Identify which cell holds the provided text, then report its (x, y) central coordinate. 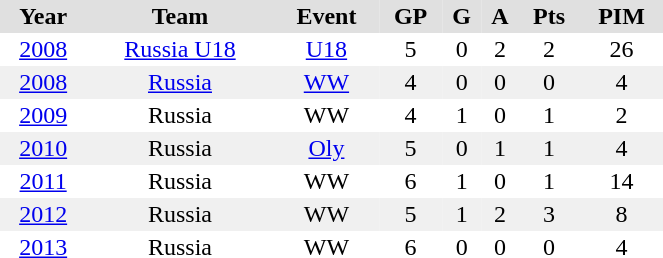
6 (410, 182)
26 (621, 50)
Russia U18 (180, 50)
2011 (43, 182)
14 (621, 182)
2009 (43, 116)
Pts (550, 16)
Event (326, 16)
GP (410, 16)
2012 (43, 214)
8 (621, 214)
Year (43, 16)
U18 (326, 50)
3 (550, 214)
2010 (43, 148)
A (500, 16)
Team (180, 16)
Oly (326, 148)
PIM (621, 16)
G (462, 16)
